Locate the cell with the specified text and output its (x, y) center coordinate. 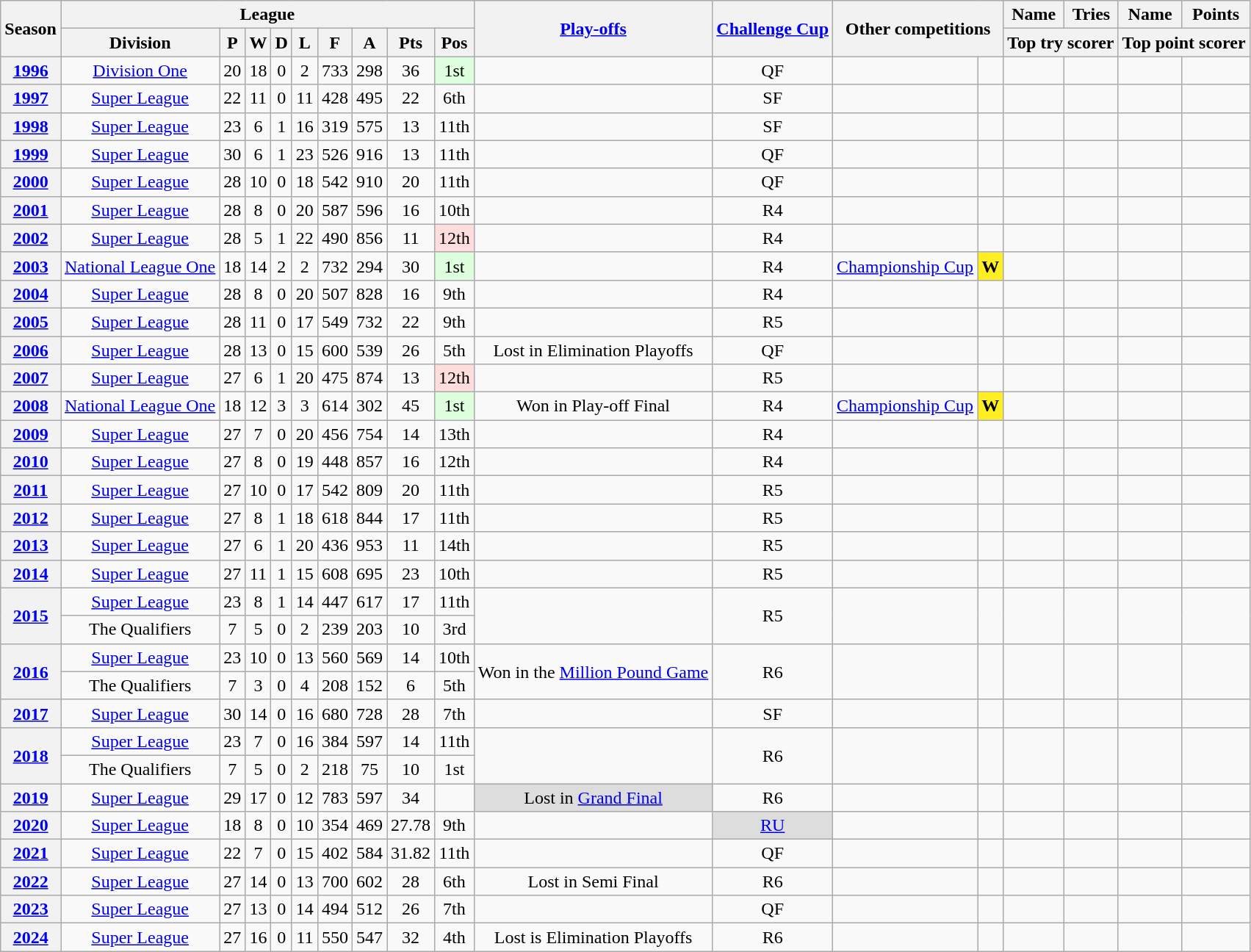
4 (304, 685)
75 (369, 769)
469 (369, 826)
700 (335, 881)
856 (369, 238)
844 (369, 518)
Pts (411, 43)
575 (369, 126)
D (281, 43)
Lost in Elimination Playoffs (593, 350)
1997 (31, 98)
560 (335, 657)
Other competitions (918, 29)
Won in the Million Pound Game (593, 671)
2017 (31, 713)
428 (335, 98)
602 (369, 881)
507 (335, 294)
549 (335, 322)
Top point scorer (1184, 43)
783 (335, 797)
13th (455, 434)
1996 (31, 71)
Play-offs (593, 29)
Season (31, 29)
2016 (31, 671)
19 (304, 462)
614 (335, 406)
495 (369, 98)
Division One (140, 71)
617 (369, 602)
809 (369, 490)
14th (455, 546)
Points (1216, 15)
733 (335, 71)
239 (335, 630)
2010 (31, 462)
F (335, 43)
319 (335, 126)
2001 (31, 210)
Tries (1092, 15)
L (304, 43)
608 (335, 574)
31.82 (411, 854)
447 (335, 602)
2015 (31, 616)
490 (335, 238)
547 (369, 937)
Lost in Grand Final (593, 797)
36 (411, 71)
1998 (31, 126)
448 (335, 462)
27.78 (411, 826)
A (369, 43)
539 (369, 350)
2018 (31, 755)
2013 (31, 546)
512 (369, 909)
695 (369, 574)
2019 (31, 797)
2002 (31, 238)
League (267, 15)
354 (335, 826)
Top try scorer (1061, 43)
45 (411, 406)
2023 (31, 909)
4th (455, 937)
910 (369, 182)
587 (335, 210)
29 (232, 797)
2021 (31, 854)
618 (335, 518)
294 (369, 266)
2014 (31, 574)
2003 (31, 266)
2009 (31, 434)
P (232, 43)
2004 (31, 294)
Lost in Semi Final (593, 881)
475 (335, 378)
Pos (455, 43)
2000 (31, 182)
Won in Play-off Final (593, 406)
526 (335, 154)
2006 (31, 350)
32 (411, 937)
916 (369, 154)
436 (335, 546)
596 (369, 210)
600 (335, 350)
384 (335, 741)
Lost is Elimination Playoffs (593, 937)
680 (335, 713)
584 (369, 854)
1999 (31, 154)
152 (369, 685)
208 (335, 685)
828 (369, 294)
298 (369, 71)
728 (369, 713)
RU (773, 826)
494 (335, 909)
Division (140, 43)
402 (335, 854)
874 (369, 378)
550 (335, 937)
Challenge Cup (773, 29)
34 (411, 797)
2011 (31, 490)
2005 (31, 322)
2007 (31, 378)
456 (335, 434)
302 (369, 406)
2022 (31, 881)
2024 (31, 937)
2012 (31, 518)
218 (335, 769)
569 (369, 657)
953 (369, 546)
203 (369, 630)
754 (369, 434)
857 (369, 462)
3rd (455, 630)
2020 (31, 826)
2008 (31, 406)
